Extract the (X, Y) coordinate from the center of the cell holding the provided text.  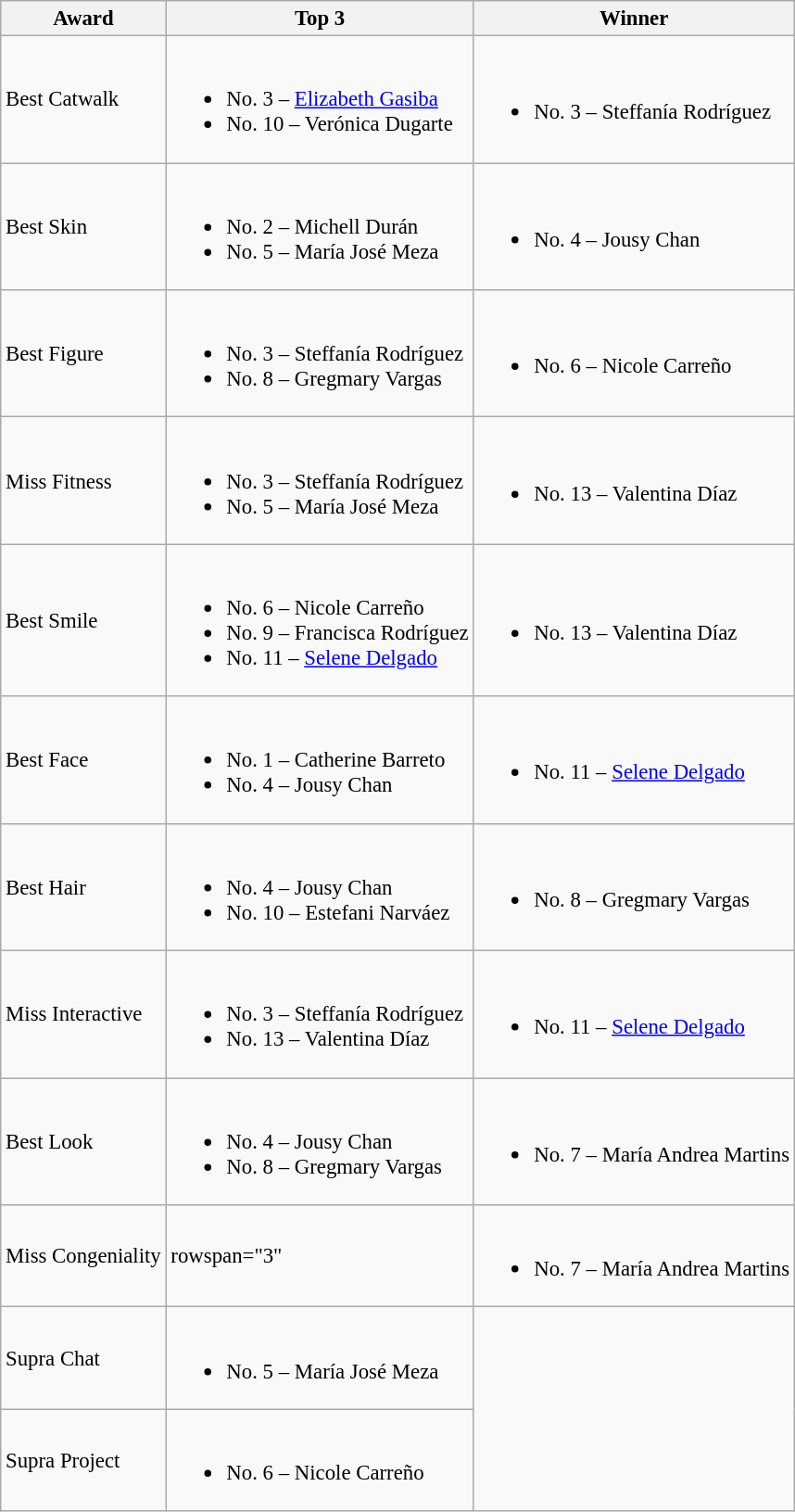
Best Skin (83, 226)
No. 4 – Jousy Chan (634, 226)
Miss Interactive (83, 1014)
No. 3 – Steffanía Rodríguez (634, 100)
Best Look (83, 1142)
No. 3 – Steffanía RodríguezNo. 13 – Valentina Díaz (320, 1014)
No. 5 – María José Meza (320, 1358)
No. 3 – Elizabeth GasibaNo. 10 – Verónica Dugarte (320, 100)
Best Figure (83, 354)
Best Hair (83, 886)
Best Face (83, 760)
No. 3 – Steffanía RodríguezNo. 8 – Gregmary Vargas (320, 354)
Top 3 (320, 19)
Miss Congeniality (83, 1256)
Award (83, 19)
Supra Project (83, 1460)
No. 8 – Gregmary Vargas (634, 886)
Supra Chat (83, 1358)
Miss Fitness (83, 480)
Best Catwalk (83, 100)
No. 4 – Jousy ChanNo. 8 – Gregmary Vargas (320, 1142)
No. 3 – Steffanía RodríguezNo. 5 – María José Meza (320, 480)
Best Smile (83, 620)
No. 6 – Nicole CarreñoNo. 9 – Francisca RodríguezNo. 11 – Selene Delgado (320, 620)
No. 1 – Catherine BarretoNo. 4 – Jousy Chan (320, 760)
rowspan="3" (320, 1256)
No. 2 – Michell DuránNo. 5 – María José Meza (320, 226)
No. 4 – Jousy ChanNo. 10 – Estefani Narváez (320, 886)
Winner (634, 19)
